Return the [X, Y] coordinate for the center point of the cell that contains the specified text.  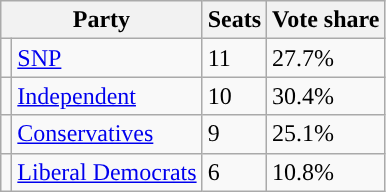
9 [234, 134]
Conservatives [107, 134]
Independent [107, 96]
Seats [234, 20]
25.1% [326, 134]
6 [234, 172]
SNP [107, 58]
10 [234, 96]
27.7% [326, 58]
30.4% [326, 96]
11 [234, 58]
10.8% [326, 172]
Party [102, 20]
Liberal Democrats [107, 172]
Vote share [326, 20]
